Identify which cell holds the provided text, then report its (X, Y) central coordinate. 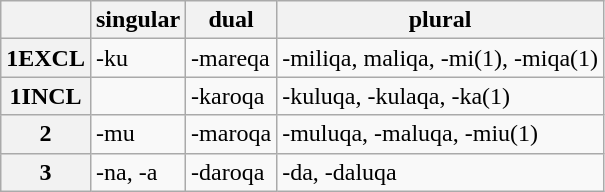
2 (46, 134)
1EXCL (46, 58)
singular (138, 20)
-kuluqa, -kulaqa, -ka(1) (440, 96)
-da, -daluqa (440, 172)
-mareqa (232, 58)
-miliqa, maliqa, -mi(1), -miqa(1) (440, 58)
-daroqa (232, 172)
-ku (138, 58)
3 (46, 172)
-na, -a (138, 172)
1INCL (46, 96)
-maroqa (232, 134)
dual (232, 20)
plural (440, 20)
-muluqa, -maluqa, -miu(1) (440, 134)
-mu (138, 134)
-karoqa (232, 96)
